Locate the cell with the specified text and output its [x, y] center coordinate. 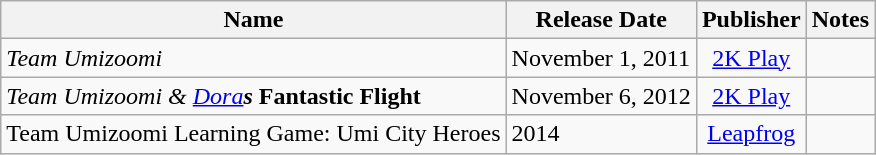
2014 [601, 134]
November 6, 2012 [601, 96]
Name [254, 20]
Publisher [751, 20]
Team Umizoomi Learning Game: Umi City Heroes [254, 134]
Leapfrog [751, 134]
Team Umizoomi [254, 58]
Release Date [601, 20]
November 1, 2011 [601, 58]
Notes [840, 20]
Team Umizoomi & Doras Fantastic Flight [254, 96]
